Provide the [x, y] coordinate of the cell's center where the given text is located.  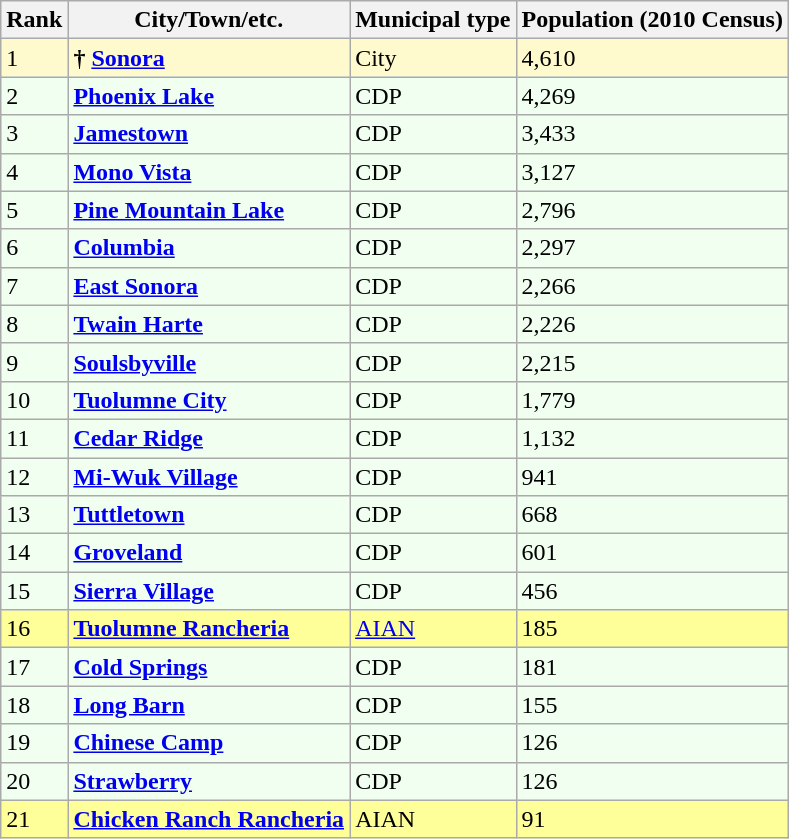
2 [34, 96]
4 [34, 172]
2,796 [652, 210]
2,215 [652, 362]
Chicken Ranch Rancheria [209, 819]
13 [34, 515]
1,132 [652, 438]
5 [34, 210]
3,127 [652, 172]
12 [34, 477]
20 [34, 781]
16 [34, 629]
Columbia [209, 248]
Strawberry [209, 781]
668 [652, 515]
6 [34, 248]
Sierra Village [209, 591]
Cold Springs [209, 667]
15 [34, 591]
8 [34, 324]
2,266 [652, 286]
181 [652, 667]
Municipal type [433, 20]
2,297 [652, 248]
155 [652, 705]
185 [652, 629]
City [433, 58]
14 [34, 553]
Jamestown [209, 134]
Tuolumne Rancheria [209, 629]
941 [652, 477]
Tuttletown [209, 515]
11 [34, 438]
456 [652, 591]
Rank [34, 20]
3 [34, 134]
Groveland [209, 553]
Cedar Ridge [209, 438]
† Sonora [209, 58]
Phoenix Lake [209, 96]
19 [34, 743]
21 [34, 819]
601 [652, 553]
Soulsbyville [209, 362]
2,226 [652, 324]
17 [34, 667]
4,610 [652, 58]
Chinese Camp [209, 743]
7 [34, 286]
Twain Harte [209, 324]
1 [34, 58]
Tuolumne City [209, 400]
Long Barn [209, 705]
1,779 [652, 400]
Mi-Wuk Village [209, 477]
18 [34, 705]
City/Town/etc. [209, 20]
3,433 [652, 134]
East Sonora [209, 286]
4,269 [652, 96]
Mono Vista [209, 172]
9 [34, 362]
Pine Mountain Lake [209, 210]
91 [652, 819]
10 [34, 400]
Population (2010 Census) [652, 20]
